Locate the cell with the specified text and output its (x, y) center coordinate. 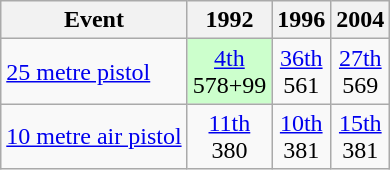
1996 (302, 20)
2004 (360, 20)
25 metre pistol (94, 72)
Event (94, 20)
1992 (230, 20)
36th561 (302, 72)
10th381 (302, 136)
15th381 (360, 136)
27th569 (360, 72)
11th380 (230, 136)
10 metre air pistol (94, 136)
4th578+99 (230, 72)
